Output the [X, Y] coordinate of the center of the cell containing the given text.  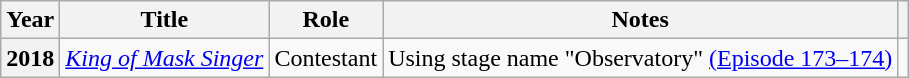
King of Mask Singer [164, 58]
Role [326, 20]
Title [164, 20]
Notes [640, 20]
Year [30, 20]
Contestant [326, 58]
2018 [30, 58]
Using stage name "Observatory" (Episode 173–174) [640, 58]
